Search for the cell housing the specified text and yield its (x, y) center coordinate. 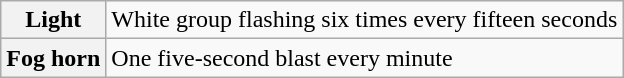
Light (54, 20)
One five-second blast every minute (364, 58)
Fog horn (54, 58)
White group flashing six times every fifteen seconds (364, 20)
